Identify which cell holds the provided text, then report its [x, y] central coordinate. 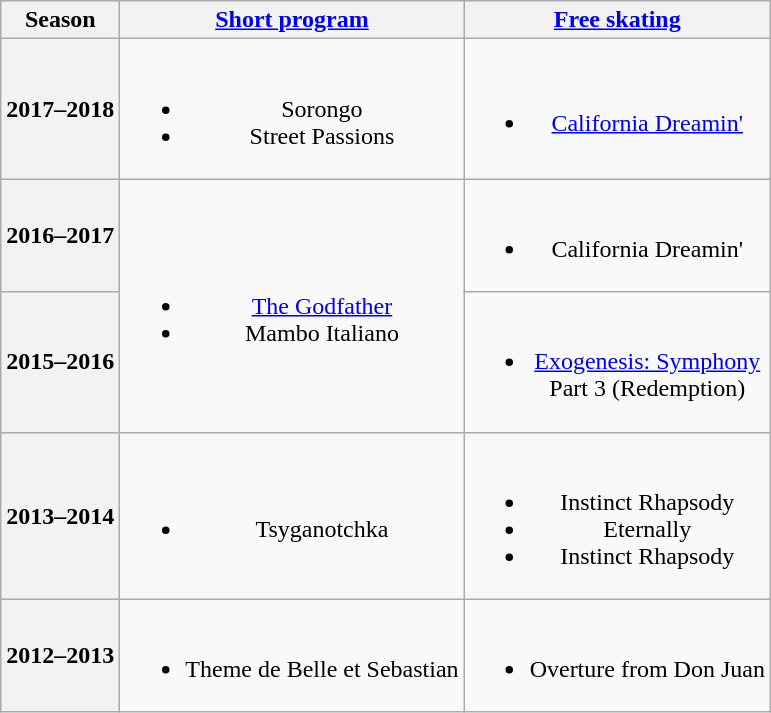
Theme de Belle et Sebastian [292, 656]
2012–2013 [60, 656]
The Godfather Mambo Italiano [292, 306]
Season [60, 20]
Overture from Don Juan [617, 656]
2013–2014 [60, 516]
Instinct Rhapsody Eternally Instinct Rhapsody [617, 516]
2015–2016 [60, 362]
Exogenesis: Symphony Part 3 (Redemption) [617, 362]
2016–2017 [60, 236]
SorongoStreet Passions [292, 109]
Short program [292, 20]
Free skating [617, 20]
2017–2018 [60, 109]
Tsyganotchka [292, 516]
